Detect which cell encompasses the target text, then output its [x, y] center coordinate. 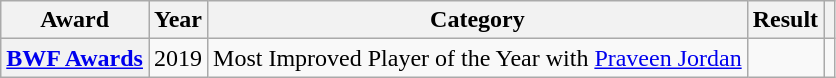
Category [478, 20]
Award [75, 20]
Result [785, 20]
2019 [178, 58]
BWF Awards [75, 58]
Most Improved Player of the Year with Praveen Jordan [478, 58]
Year [178, 20]
